Return (X, Y) of the center of cell containing provided text 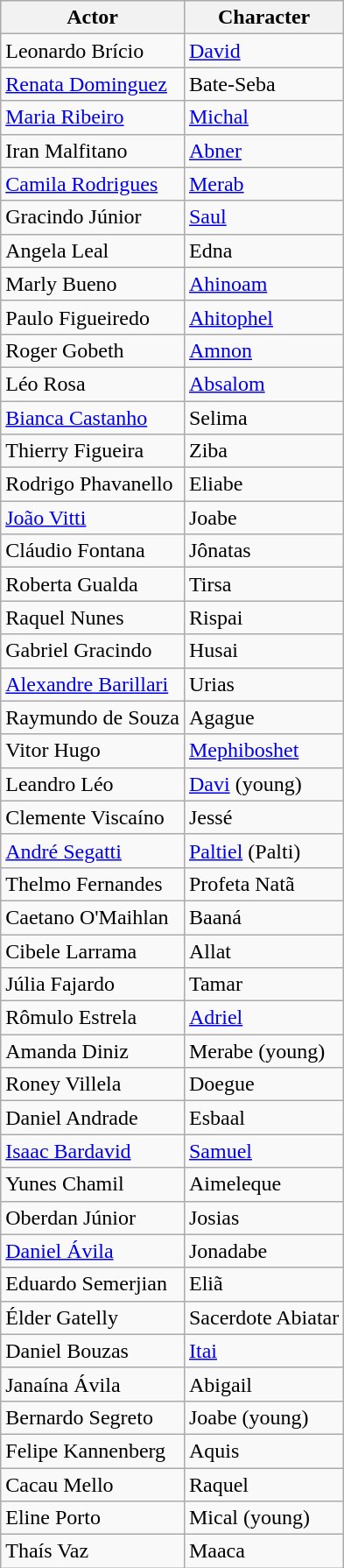
Adriel (263, 1018)
Rômulo Estrela (93, 1018)
Selima (263, 418)
Thierry Figueira (93, 451)
Edna (263, 251)
Aquis (263, 1451)
Baaná (263, 917)
Leonardo Brício (93, 51)
Caetano O'Maihlan (93, 917)
Cláudio Fontana (93, 551)
Aimeleque (263, 1184)
Isaac Bardavid (93, 1151)
Raymundo de Souza (93, 717)
Sacerdote Abiatar (263, 1317)
Eliabe (263, 484)
Bernardo Segreto (93, 1417)
Daniel Andrade (93, 1118)
Esbaal (263, 1118)
Rodrigo Phavanello (93, 484)
Raquel Nunes (93, 618)
Joabe (young) (263, 1417)
Profeta Natã (263, 884)
Cibele Larrama (93, 950)
Gabriel Gracindo (93, 651)
Urias (263, 684)
Husai (263, 651)
Josias (263, 1218)
Joabe (263, 518)
Allat (263, 950)
Camila Rodrigues (93, 184)
Júlia Fajardo (93, 985)
Eliã (263, 1284)
Bate-Seba (263, 84)
Amnon (263, 350)
Élder Gatelly (93, 1317)
Agague (263, 717)
Amanda Diniz (93, 1051)
Davi (young) (263, 784)
Michal (263, 117)
Marly Bueno (93, 284)
Thelmo Fernandes (93, 884)
Eduardo Semerjian (93, 1284)
Oberdan Júnior (93, 1218)
Cacau Mello (93, 1485)
Maaca (263, 1551)
Jessé (263, 817)
Roberta Gualda (93, 584)
Iran Malfitano (93, 151)
Eline Porto (93, 1518)
Daniel Bouzas (93, 1351)
Roger Gobeth (93, 350)
Leandro Léo (93, 784)
Felipe Kannenberg (93, 1451)
Vitor Hugo (93, 751)
Janaína Ávila (93, 1384)
Doegue (263, 1084)
Tamar (263, 985)
Mical (young) (263, 1518)
Angela Leal (93, 251)
Maria Ribeiro (93, 117)
Itai (263, 1351)
Actor (93, 18)
Saul (263, 217)
Gracindo Júnior (93, 217)
Tirsa (263, 584)
Bianca Castanho (93, 418)
Thaís Vaz (93, 1551)
Renata Dominguez (93, 84)
Absalom (263, 384)
Character (263, 18)
Abner (263, 151)
Merab (263, 184)
Paltiel (Palti) (263, 851)
David (263, 51)
Paulo Figueiredo (93, 317)
Jônatas (263, 551)
Ziba (263, 451)
Roney Villela (93, 1084)
Merabe (young) (263, 1051)
André Segatti (93, 851)
Ahinoam (263, 284)
Mephiboshet (263, 751)
Alexandre Barillari (93, 684)
Daniel Ávila (93, 1251)
Raquel (263, 1485)
Jonadabe (263, 1251)
Léo Rosa (93, 384)
João Vitti (93, 518)
Abigail (263, 1384)
Yunes Chamil (93, 1184)
Ahitophel (263, 317)
Rispai (263, 618)
Samuel (263, 1151)
Clemente Viscaíno (93, 817)
